Detect which cell encompasses the target text, then output its [x, y] center coordinate. 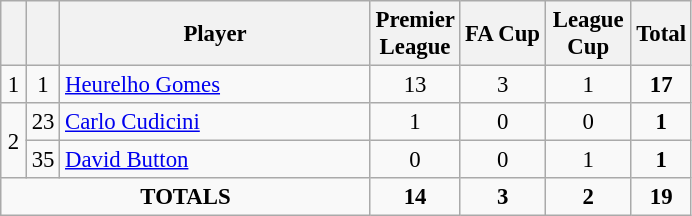
17 [661, 85]
Premier League [414, 34]
Heurelho Gomes [216, 85]
35 [42, 160]
Player [216, 34]
13 [414, 85]
TOTALS [186, 197]
FA Cup [503, 34]
Carlo Cudicini [216, 122]
Total [661, 34]
14 [414, 197]
League Cup [588, 34]
19 [661, 197]
23 [42, 122]
David Button [216, 160]
